Output the (X, Y) coordinate of the center of the cell containing the given text.  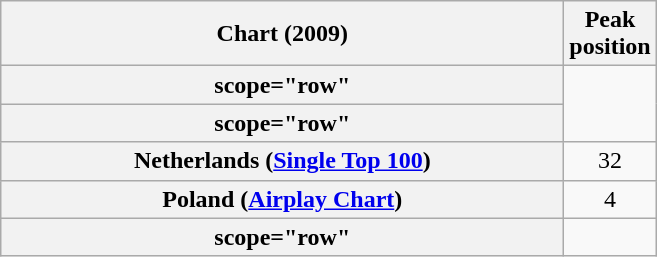
Netherlands (Single Top 100) (282, 161)
Poland (Airplay Chart) (282, 199)
4 (610, 199)
Chart (2009) (282, 34)
32 (610, 161)
Peakposition (610, 34)
